Provide the [X, Y] coordinate of the cell's center where the given text is located.  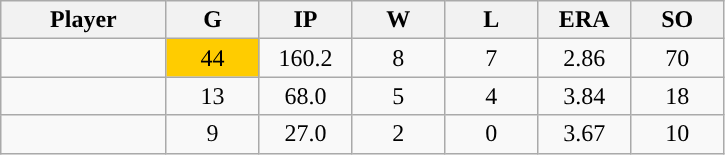
IP [306, 20]
13 [212, 96]
W [398, 20]
3.67 [584, 134]
5 [398, 96]
70 [678, 58]
2.86 [584, 58]
SO [678, 20]
Player [84, 20]
8 [398, 58]
18 [678, 96]
44 [212, 58]
160.2 [306, 58]
0 [492, 134]
27.0 [306, 134]
L [492, 20]
4 [492, 96]
G [212, 20]
68.0 [306, 96]
3.84 [584, 96]
10 [678, 134]
9 [212, 134]
2 [398, 134]
7 [492, 58]
ERA [584, 20]
